Return the [x, y] coordinate for the center point of the cell that contains the specified text.  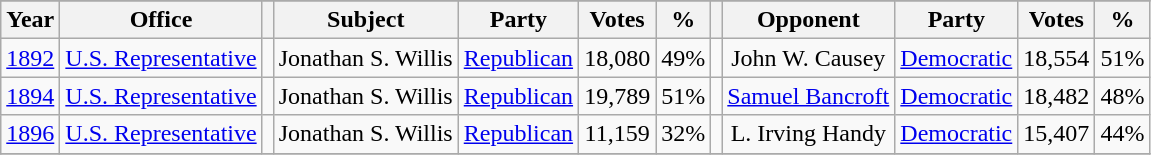
Subject [366, 20]
Office [161, 20]
Opponent [808, 20]
Year [30, 20]
1892 [30, 58]
49% [684, 58]
32% [684, 134]
11,159 [618, 134]
18,080 [618, 58]
15,407 [1056, 134]
Samuel Bancroft [808, 96]
18,554 [1056, 58]
48% [1122, 96]
19,789 [618, 96]
1894 [30, 96]
John W. Causey [808, 58]
18,482 [1056, 96]
44% [1122, 134]
1896 [30, 134]
L. Irving Handy [808, 134]
